Detect which cell encompasses the target text, then output its [x, y] center coordinate. 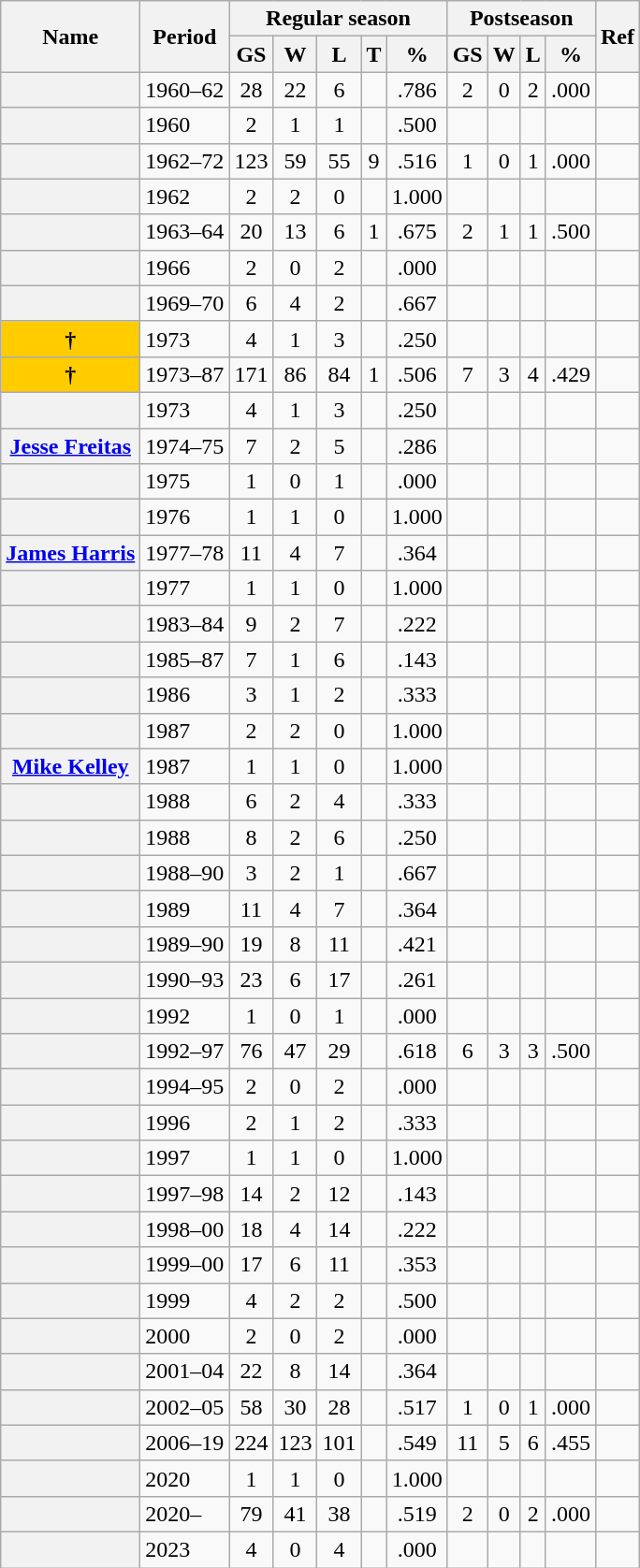
1989–90 [185, 944]
Jesse Freitas [71, 446]
76 [251, 1052]
1992 [185, 1015]
.786 [417, 90]
1986 [185, 695]
1990–93 [185, 980]
Mike Kelley [71, 766]
38 [339, 1514]
23 [251, 980]
.618 [417, 1052]
Regular season [339, 19]
1985–87 [185, 660]
171 [251, 374]
1998–00 [185, 1229]
2000 [185, 1336]
2020 [185, 1478]
2002–05 [185, 1407]
James Harris [71, 553]
1997–98 [185, 1194]
.353 [417, 1265]
20 [251, 232]
47 [296, 1052]
.519 [417, 1514]
1976 [185, 517]
1962 [185, 196]
19 [251, 944]
1999–00 [185, 1265]
Name [71, 36]
1983–84 [185, 624]
Period [185, 36]
1989 [185, 908]
1966 [185, 268]
58 [251, 1407]
1973–87 [185, 374]
1994–95 [185, 1087]
41 [296, 1514]
1960–62 [185, 90]
2001–04 [185, 1372]
224 [251, 1443]
1997 [185, 1158]
.675 [417, 232]
1996 [185, 1123]
12 [339, 1194]
84 [339, 374]
.429 [571, 374]
.286 [417, 446]
.549 [417, 1443]
.421 [417, 944]
1962–72 [185, 161]
1977–78 [185, 553]
30 [296, 1407]
Ref [618, 36]
1963–64 [185, 232]
2020– [185, 1514]
2006–19 [185, 1443]
59 [296, 161]
2023 [185, 1549]
13 [296, 232]
Postseason [521, 19]
1974–75 [185, 446]
.261 [417, 980]
1999 [185, 1300]
1960 [185, 125]
1992–97 [185, 1052]
.517 [417, 1407]
T [374, 54]
1977 [185, 588]
86 [296, 374]
18 [251, 1229]
.506 [417, 374]
29 [339, 1052]
79 [251, 1514]
55 [339, 161]
1975 [185, 482]
.516 [417, 161]
1969–70 [185, 303]
1988–90 [185, 873]
.455 [571, 1443]
101 [339, 1443]
